Search for the cell housing the specified text and yield its (x, y) center coordinate. 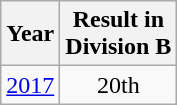
2017 (30, 85)
Result inDivision B (118, 34)
20th (118, 85)
Year (30, 34)
